Capture the cell that displays the provided text and extract its (X, Y) central coordinate. 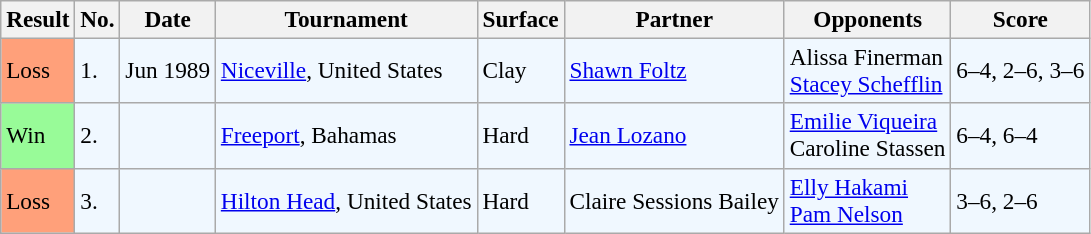
Score (1020, 19)
2. (98, 136)
Hilton Head, United States (346, 200)
Opponents (868, 19)
Emilie Viqueira Caroline Stassen (868, 136)
1. (98, 70)
Alissa Finerman Stacey Schefflin (868, 70)
Elly Hakami Pam Nelson (868, 200)
No. (98, 19)
Freeport, Bahamas (346, 136)
Jean Lozano (674, 136)
Jun 1989 (168, 70)
3. (98, 200)
Niceville, United States (346, 70)
Date (168, 19)
Surface (520, 19)
Tournament (346, 19)
6–4, 2–6, 3–6 (1020, 70)
3–6, 2–6 (1020, 200)
6–4, 6–4 (1020, 136)
Partner (674, 19)
Win (38, 136)
Shawn Foltz (674, 70)
Result (38, 19)
Claire Sessions Bailey (674, 200)
Clay (520, 70)
